Detect which cell encompasses the target text, then output its [X, Y] center coordinate. 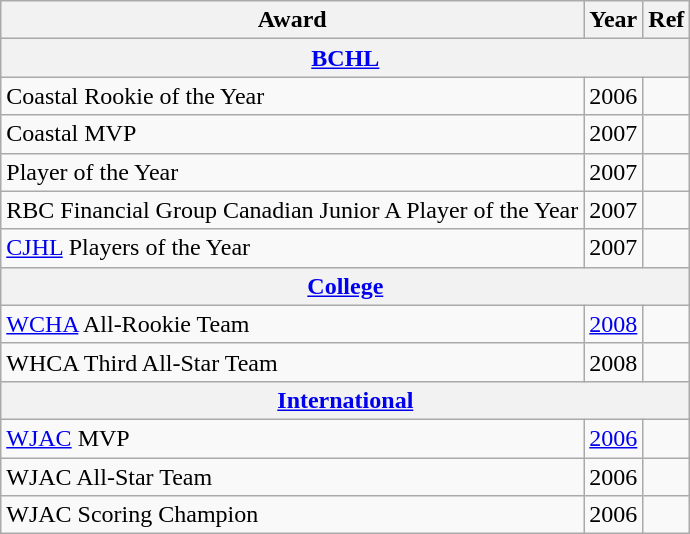
College [346, 286]
Year [614, 20]
BCHL [346, 58]
WJAC MVP [292, 438]
RBC Financial Group Canadian Junior A Player of the Year [292, 210]
WCHA All-Rookie Team [292, 324]
CJHL Players of the Year [292, 248]
Player of the Year [292, 172]
Ref [666, 20]
Award [292, 20]
WJAC All-Star Team [292, 477]
Coastal Rookie of the Year [292, 96]
WHCA Third All-Star Team [292, 362]
WJAC Scoring Champion [292, 515]
International [346, 400]
Coastal MVP [292, 134]
